Extract the (X, Y) coordinate from the center of the cell holding the provided text.  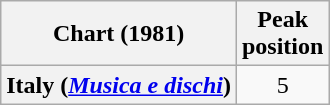
5 (282, 85)
Italy (Musica e dischi) (119, 85)
Peakposition (282, 34)
Chart (1981) (119, 34)
